Determine the [x, y] coordinate at the center of the cell enclosing the given text.  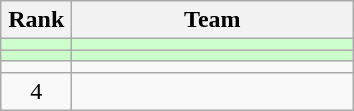
Rank [36, 20]
4 [36, 91]
Team [212, 20]
